Extract the [x, y] coordinate from the center of the cell holding the provided text.  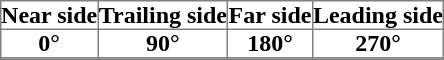
Leading side [378, 15]
Far side [270, 15]
Near side [49, 15]
Trailing side [163, 15]
180° [270, 43]
90° [163, 43]
270° [378, 43]
0° [49, 43]
